Identify which cell holds the provided text, then report its [x, y] central coordinate. 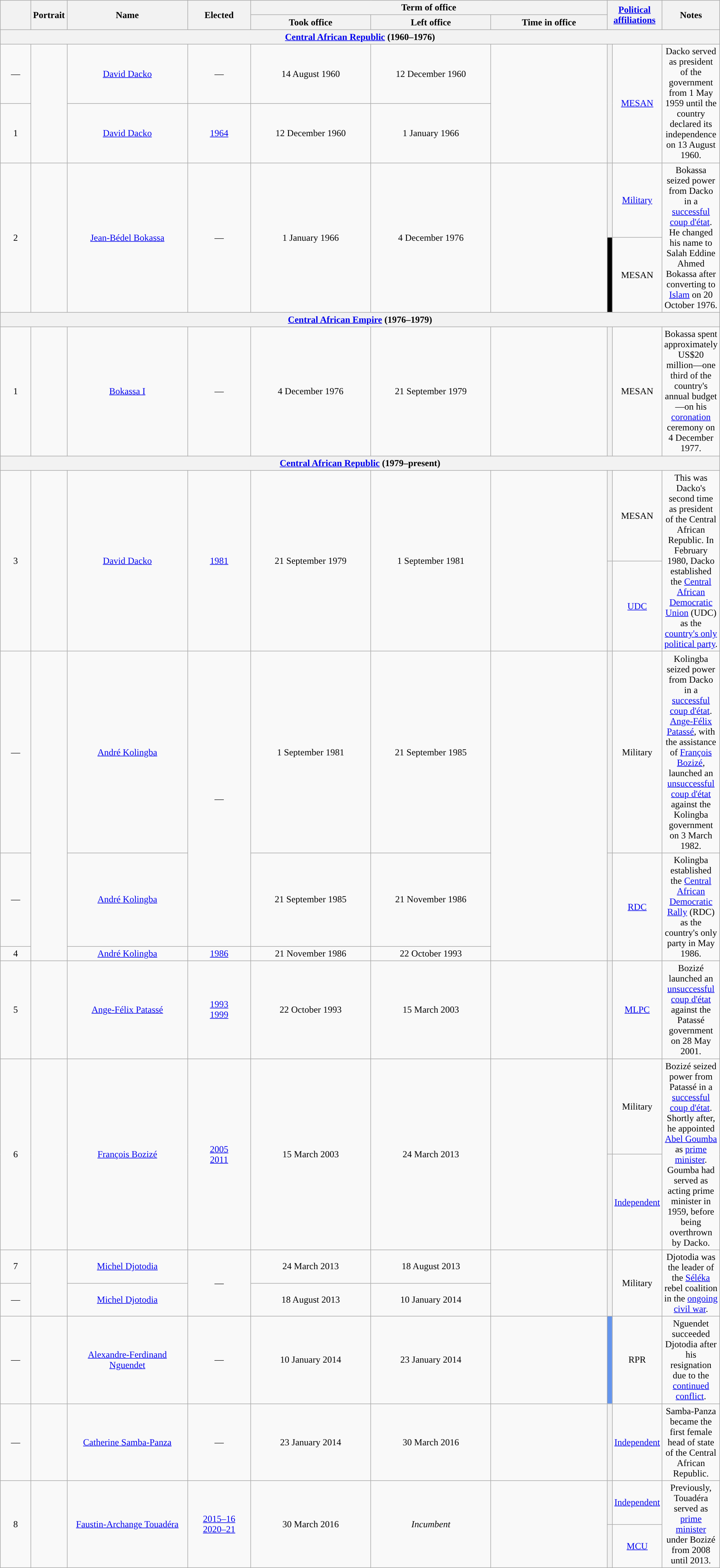
2015–162020–21 [219, 1525]
UDC [637, 606]
Incumbent [431, 1525]
2 [16, 238]
Bozizé launched an unsuccessful coup d'état against the Patassé government on 28 May 2001. [691, 1010]
MLPC [637, 1010]
19931999 [219, 1010]
Notes [691, 15]
5 [16, 1010]
Time in office [549, 22]
Djotodia was the leader of the Séléka rebel coalition in the ongoing civil war. [691, 1283]
RPR [637, 1360]
4 [16, 953]
1964 [219, 133]
Ange-Félix Patassé [127, 1010]
Samba-Panza became the first female head of state of the Central African Republic. [691, 1442]
RDC [637, 907]
Elected [219, 15]
Nguendet succeeded Djotodia after his resignation due to the continued conflict. [691, 1360]
Jean-Bédel Bokassa [127, 238]
Faustin-Archange Touadéra [127, 1525]
1981 [219, 561]
Bokassa I [127, 392]
20052011 [219, 1154]
8 [16, 1525]
Central African Republic (1960–1976) [360, 37]
Political affiliations [635, 15]
Left office [431, 22]
Term of office [428, 8]
7 [16, 1267]
Portrait [49, 15]
Bokassa spent approximately US$20 million—one third of the country's annual budget—on his coronation ceremony on 4 December 1977. [691, 392]
14 August 1960 [311, 74]
Alexandre-Ferdinand Nguendet [127, 1360]
Name [127, 15]
3 [16, 561]
François Bozizé [127, 1154]
1986 [219, 953]
Central African Republic (1979–present) [360, 463]
MCU [637, 1546]
Kolingba established the Central African Democratic Rally (RDC) as the country's only party in May 1986. [691, 907]
Dacko served as president of the government from 1 May 1959 until the country declared its independence on 13 August 1960. [691, 103]
Previously, Touadéra served as prime minister under Bozizé from 2008 until 2013. [691, 1525]
Central African Empire (1976–1979) [360, 320]
Took office [311, 22]
6 [16, 1154]
Catherine Samba-Panza [127, 1442]
